Provide the [x, y] coordinate of the cell's center where the given text is located.  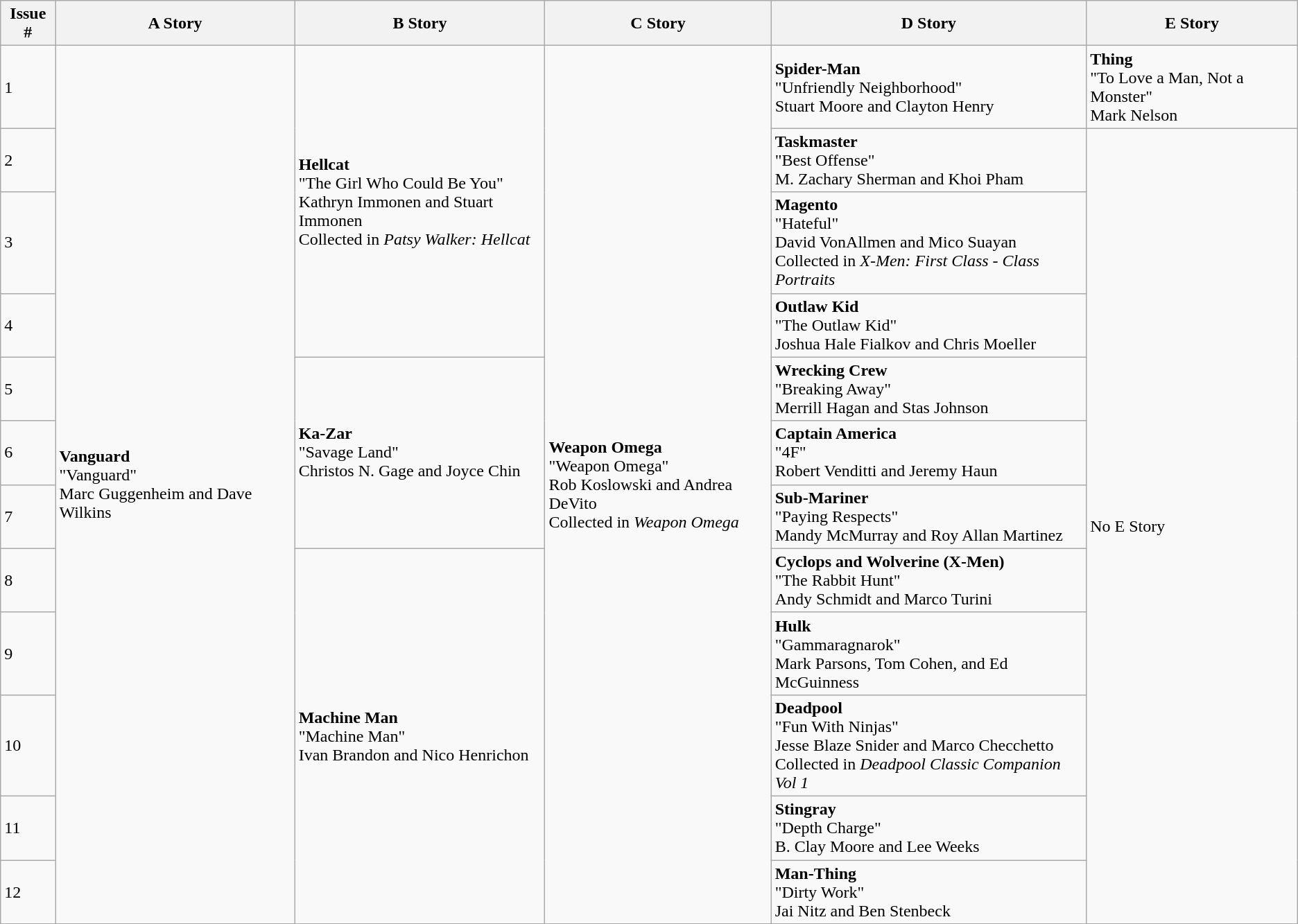
5 [28, 389]
11 [28, 828]
Man-Thing"Dirty Work"Jai Nitz and Ben Stenbeck [929, 891]
6 [28, 453]
Sub-Mariner"Paying Respects"Mandy McMurray and Roy Allan Martinez [929, 516]
A Story [175, 24]
Hellcat"The Girl Who Could Be You"Kathryn Immonen and Stuart ImmonenCollected in Patsy Walker: Hellcat [420, 201]
Thing"To Love a Man, Not a Monster"Mark Nelson [1193, 87]
Cyclops and Wolverine (X-Men)"The Rabbit Hunt"Andy Schmidt and Marco Turini [929, 580]
C Story [658, 24]
Captain America"4F"Robert Venditti and Jeremy Haun [929, 453]
10 [28, 745]
2 [28, 160]
Weapon Omega"Weapon Omega"Rob Koslowski and Andrea DeVitoCollected in Weapon Omega [658, 485]
12 [28, 891]
Vanguard"Vanguard"Marc Guggenheim and Dave Wilkins [175, 485]
Taskmaster"Best Offense"M. Zachary Sherman and Khoi Pham [929, 160]
1 [28, 87]
Outlaw Kid"The Outlaw Kid"Joshua Hale Fialkov and Chris Moeller [929, 325]
Spider-Man"Unfriendly Neighborhood"Stuart Moore and Clayton Henry [929, 87]
E Story [1193, 24]
4 [28, 325]
Issue # [28, 24]
Ka-Zar"Savage Land"Christos N. Gage and Joyce Chin [420, 453]
7 [28, 516]
No E Story [1193, 526]
Deadpool"Fun With Ninjas"Jesse Blaze Snider and Marco ChecchettoCollected in Deadpool Classic Companion Vol 1 [929, 745]
8 [28, 580]
Hulk"Gammaragnarok"Mark Parsons, Tom Cohen, and Ed McGuinness [929, 653]
9 [28, 653]
B Story [420, 24]
Magento"Hateful"David VonAllmen and Mico SuayanCollected in X-Men: First Class - Class Portraits [929, 243]
Stingray"Depth Charge"B. Clay Moore and Lee Weeks [929, 828]
3 [28, 243]
Machine Man"Machine Man"Ivan Brandon and Nico Henrichon [420, 736]
D Story [929, 24]
Wrecking Crew"Breaking Away"Merrill Hagan and Stas Johnson [929, 389]
